Pinpoint the cell where the given text exists, returning its [x, y] midpoint coordinate. 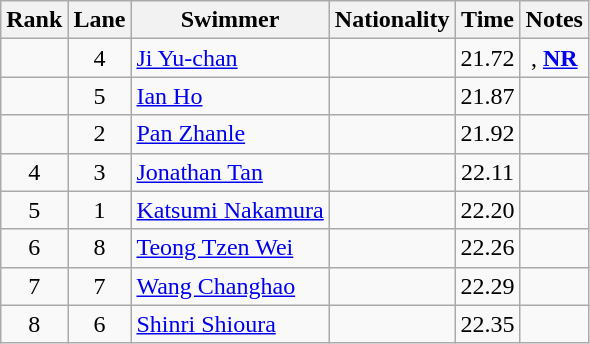
, NR [554, 58]
Nationality [392, 20]
Katsumi Nakamura [230, 210]
21.72 [488, 58]
22.29 [488, 286]
Time [488, 20]
21.92 [488, 134]
Ji Yu-chan [230, 58]
Pan Zhanle [230, 134]
Lane [100, 20]
Swimmer [230, 20]
22.26 [488, 248]
22.35 [488, 324]
21.87 [488, 96]
22.20 [488, 210]
Shinri Shioura [230, 324]
3 [100, 172]
Notes [554, 20]
Jonathan Tan [230, 172]
Rank [34, 20]
22.11 [488, 172]
1 [100, 210]
Ian Ho [230, 96]
2 [100, 134]
Wang Changhao [230, 286]
Teong Tzen Wei [230, 248]
